Scan for the cell matching the given text and deliver its (X, Y) coordinate at center. 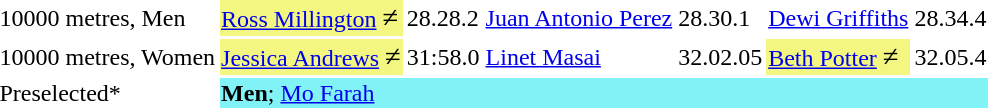
Men; Mo Farah (604, 93)
28.30.1 (720, 18)
Juan Antonio Perez (579, 18)
31:58.0 (443, 57)
32.05.4 (950, 57)
Dewi Griffiths (838, 18)
Linet Masai (579, 57)
Ross Millington ≠ (312, 18)
32.02.05 (720, 57)
28.34.4 (950, 18)
Jessica Andrews ≠ (312, 57)
Beth Potter ≠ (838, 57)
28.28.2 (443, 18)
